Extract the [x, y] coordinate from the center of the cell holding the provided text.  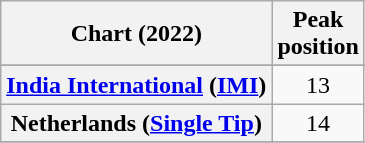
Netherlands (Single Tip) [136, 123]
India International (IMI) [136, 85]
Chart (2022) [136, 34]
14 [318, 123]
Peakposition [318, 34]
13 [318, 85]
